Scan for the cell matching the given text and deliver its (x, y) coordinate at center. 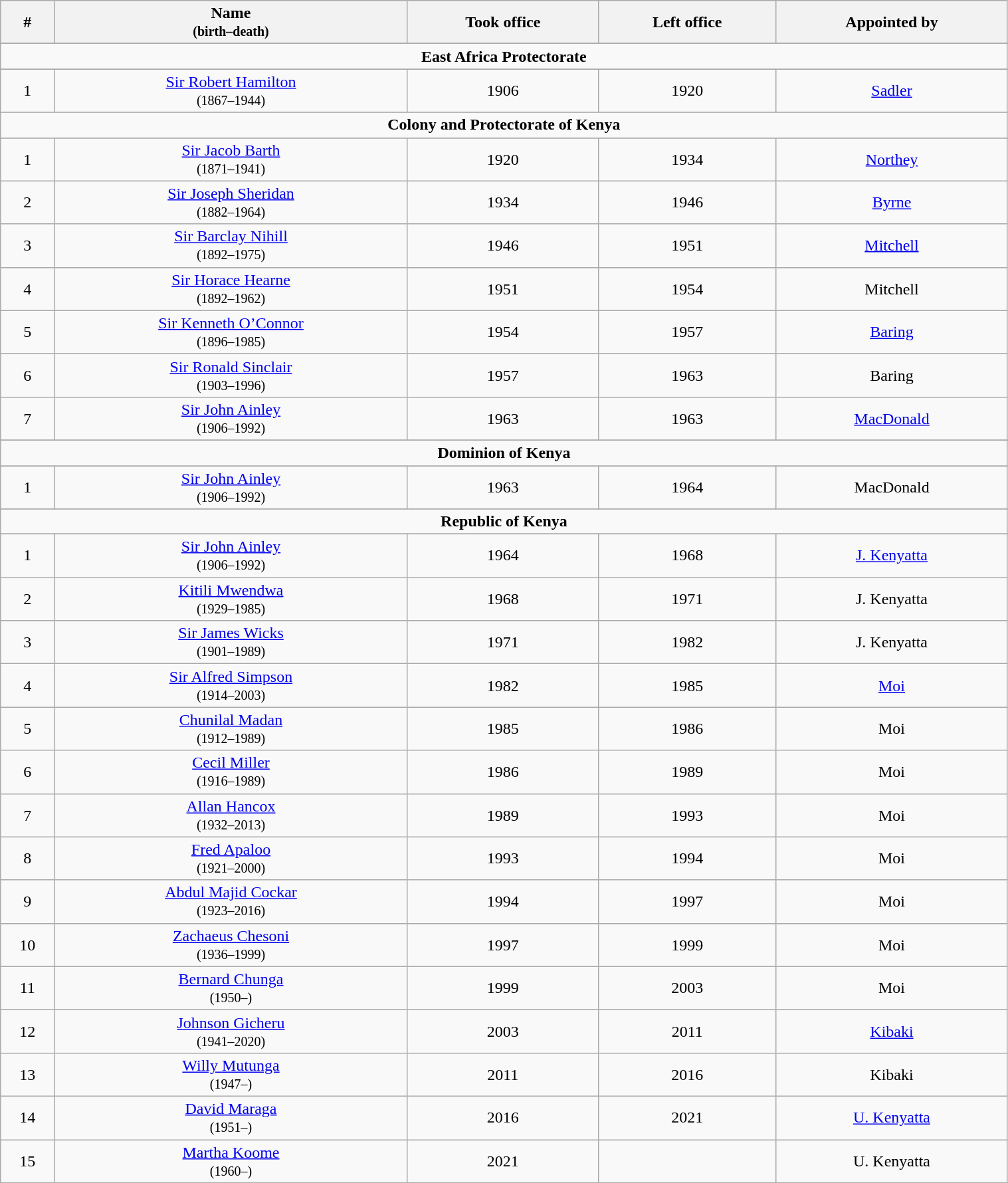
Fred Apaloo(1921–2000) (231, 859)
Sir Ronald Sinclair(1903–1996) (231, 375)
13 (28, 1074)
Colony and Protectorate of Kenya (504, 125)
East Africa Protectorate (504, 56)
Sir Jacob Barth(1871–1941) (231, 160)
Sir Barclay Nihill(1892–1975) (231, 246)
15 (28, 1160)
Sir Horace Hearne(1892–1962) (231, 288)
Johnson Gicheru(1941–2020) (231, 1031)
Chunilal Madan(1912–1989) (231, 728)
12 (28, 1031)
Byrne (892, 202)
9 (28, 901)
Zachaeus Chesoni(1936–1999) (231, 945)
Martha Koome(1960–) (231, 1160)
11 (28, 988)
8 (28, 859)
Sir Robert Hamilton(1867–1944) (231, 90)
Sir Alfred Simpson(1914–2003) (231, 686)
Sir Kenneth O’Connor(1896–1985) (231, 332)
14 (28, 1118)
Allan Hancox(1932–2013) (231, 815)
Republic of Kenya (504, 522)
Abdul Majid Cockar(1923–2016) (231, 901)
10 (28, 945)
Cecil Miller(1916–1989) (231, 772)
David Maraga(1951–) (231, 1118)
Willy Mutunga(1947–) (231, 1074)
Sir James Wicks(1901–1989) (231, 642)
Sir Joseph Sheridan(1882–1964) (231, 202)
Left office (687, 23)
Kitili Mwendwa(1929–1985) (231, 599)
Sadler (892, 90)
Took office (502, 23)
1906 (502, 90)
Name(birth–death) (231, 23)
Appointed by (892, 23)
Dominion of Kenya (504, 453)
Northey (892, 160)
Bernard Chunga(1950–) (231, 988)
# (28, 23)
